Provide the [x, y] coordinate of the cell's center where the given text is located.  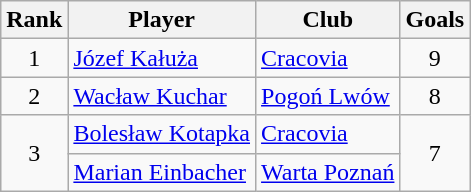
9 [435, 58]
Player [162, 20]
8 [435, 96]
2 [34, 96]
Wacław Kuchar [162, 96]
Warta Poznań [328, 172]
Marian Einbacher [162, 172]
Pogoń Lwów [328, 96]
Goals [435, 20]
Józef Kałuża [162, 58]
7 [435, 153]
3 [34, 153]
Bolesław Kotapka [162, 134]
Club [328, 20]
1 [34, 58]
Rank [34, 20]
